Identify which cell holds the provided text, then report its (X, Y) central coordinate. 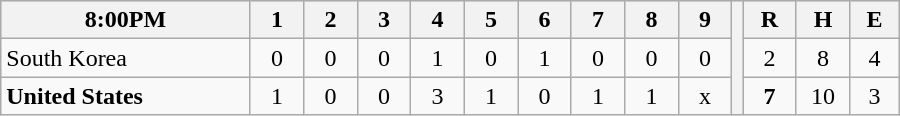
E (874, 20)
6 (544, 20)
South Korea (126, 58)
H (823, 20)
10 (823, 96)
R (770, 20)
5 (490, 20)
9 (704, 20)
United States (126, 96)
8:00PM (126, 20)
x (704, 96)
